Return the (x, y) coordinate for the center point of the cell that contains the specified text.  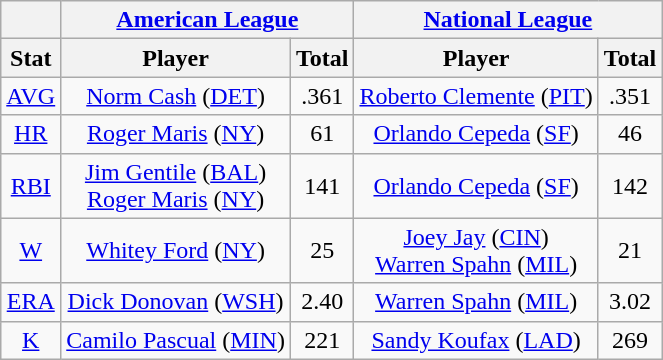
National League (508, 20)
Roberto Clemente (PIT) (476, 96)
25 (322, 250)
HR (31, 134)
269 (630, 340)
Warren Spahn (MIL) (476, 302)
Dick Donovan (WSH) (176, 302)
Norm Cash (DET) (176, 96)
Joey Jay (CIN)Warren Spahn (MIL) (476, 250)
Sandy Koufax (LAD) (476, 340)
AVG (31, 96)
ERA (31, 302)
Stat (31, 58)
Whitey Ford (NY) (176, 250)
221 (322, 340)
W (31, 250)
American League (208, 20)
46 (630, 134)
141 (322, 186)
.351 (630, 96)
2.40 (322, 302)
Camilo Pascual (MIN) (176, 340)
21 (630, 250)
3.02 (630, 302)
.361 (322, 96)
61 (322, 134)
RBI (31, 186)
K (31, 340)
Roger Maris (NY) (176, 134)
Jim Gentile (BAL)Roger Maris (NY) (176, 186)
142 (630, 186)
